Search for the cell housing the specified text and yield its (X, Y) center coordinate. 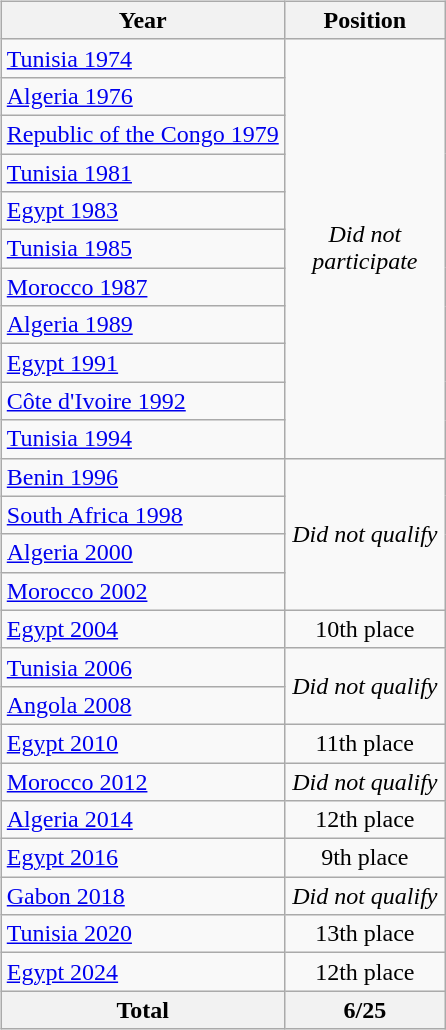
Total (142, 1010)
11th place (364, 743)
Tunisia 1985 (142, 249)
Egypt 2004 (142, 629)
Egypt 2024 (142, 972)
Tunisia 2020 (142, 934)
Angola 2008 (142, 705)
Egypt 2016 (142, 858)
South Africa 1998 (142, 515)
6/25 (364, 1010)
Algeria 1976 (142, 96)
Year (142, 20)
Benin 1996 (142, 477)
10th place (364, 629)
Morocco 2012 (142, 781)
Egypt 1991 (142, 363)
Gabon 2018 (142, 896)
13th place (364, 934)
Tunisia 1994 (142, 439)
Algeria 2014 (142, 820)
Algeria 2000 (142, 553)
Republic of the Congo 1979 (142, 134)
Tunisia 2006 (142, 667)
Morocco 1987 (142, 287)
Tunisia 1981 (142, 173)
Tunisia 1974 (142, 58)
Egypt 2010 (142, 743)
Côte d'Ivoire 1992 (142, 401)
Egypt 1983 (142, 211)
Did not participate (364, 248)
Position (364, 20)
Morocco 2002 (142, 591)
Algeria 1989 (142, 325)
9th place (364, 858)
